Extract the [X, Y] coordinate from the center of the cell holding the provided text.  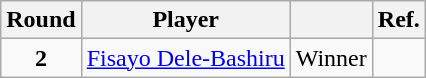
2 [41, 58]
Player [186, 20]
Round [41, 20]
Winner [331, 58]
Fisayo Dele-Bashiru [186, 58]
Ref. [398, 20]
